For the text-containing cell, return its midpoint in (x, y) coordinate format. 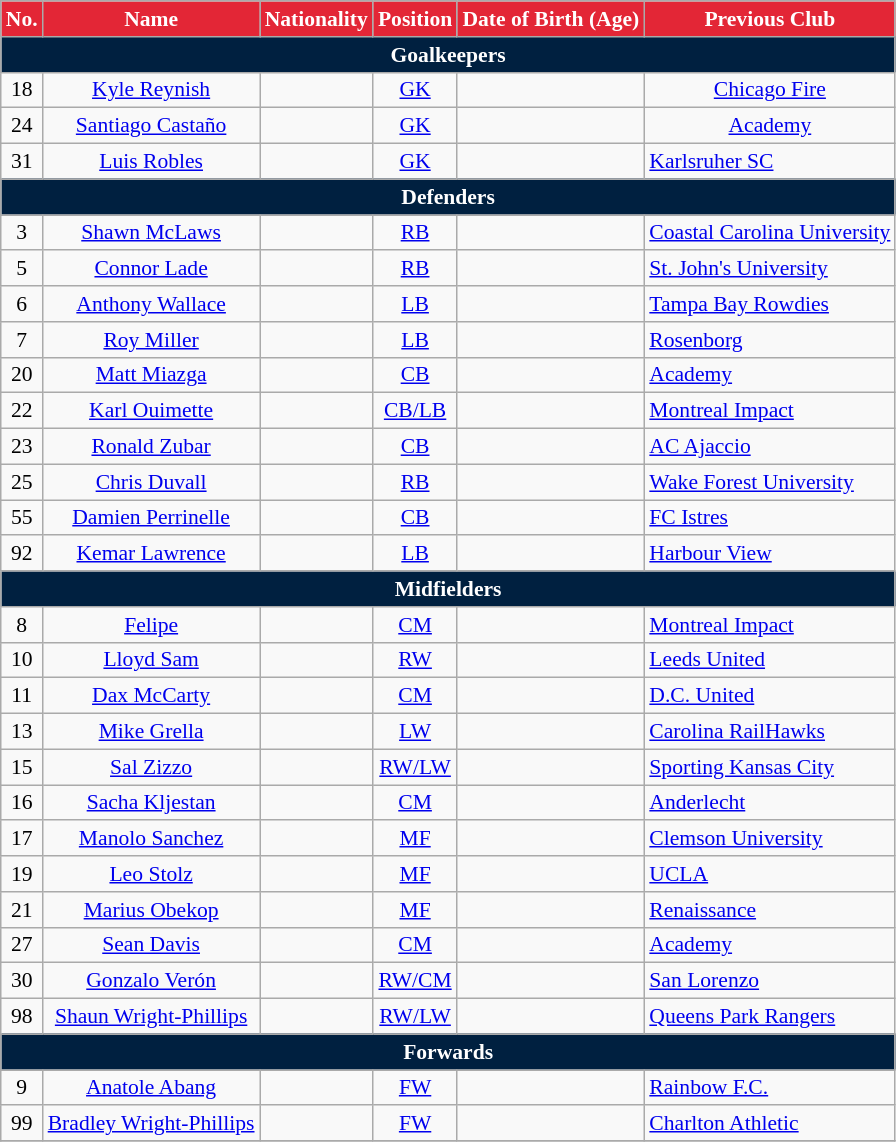
Chris Duvall (152, 482)
Kyle Reynish (152, 90)
18 (22, 90)
22 (22, 411)
Ronald Zubar (152, 447)
Luis Robles (152, 162)
19 (22, 874)
Rainbow F.C. (770, 1088)
Leeds United (770, 660)
24 (22, 126)
Rosenborg (770, 340)
3 (22, 233)
Shaun Wright-Phillips (152, 1017)
99 (22, 1124)
LW (415, 732)
Lloyd Sam (152, 660)
Sacha Kljestan (152, 803)
Santiago Castaño (152, 126)
6 (22, 304)
Felipe (152, 625)
Bradley Wright-Phillips (152, 1124)
Midfielders (448, 589)
Dax McCarty (152, 696)
Forwards (448, 1052)
Carolina RailHawks (770, 732)
31 (22, 162)
Goalkeepers (448, 55)
27 (22, 945)
11 (22, 696)
Wake Forest University (770, 482)
RW (415, 660)
Defenders (448, 197)
Anatole Abang (152, 1088)
15 (22, 767)
10 (22, 660)
Tampa Bay Rowdies (770, 304)
98 (22, 1017)
Harbour View (770, 554)
FC Istres (770, 518)
Sal Zizzo (152, 767)
Nationality (316, 19)
Sporting Kansas City (770, 767)
Position (415, 19)
9 (22, 1088)
Renaissance (770, 910)
92 (22, 554)
23 (22, 447)
17 (22, 839)
Mike Grella (152, 732)
UCLA (770, 874)
Connor Lade (152, 269)
Coastal Carolina University (770, 233)
Sean Davis (152, 945)
13 (22, 732)
Charlton Athletic (770, 1124)
21 (22, 910)
St. John's University (770, 269)
16 (22, 803)
No. (22, 19)
Roy Miller (152, 340)
25 (22, 482)
Leo Stolz (152, 874)
Chicago Fire (770, 90)
Shawn McLaws (152, 233)
Matt Miazga (152, 375)
Kemar Lawrence (152, 554)
Marius Obekop (152, 910)
Manolo Sanchez (152, 839)
Gonzalo Verón (152, 981)
30 (22, 981)
Karl Ouimette (152, 411)
5 (22, 269)
Name (152, 19)
Previous Club (770, 19)
AC Ajaccio (770, 447)
8 (22, 625)
CB/LB (415, 411)
Karlsruher SC (770, 162)
Queens Park Rangers (770, 1017)
Clemson University (770, 839)
7 (22, 340)
Date of Birth (Age) (550, 19)
D.C. United (770, 696)
Anthony Wallace (152, 304)
RW/CM (415, 981)
San Lorenzo (770, 981)
55 (22, 518)
Damien Perrinelle (152, 518)
Anderlecht (770, 803)
20 (22, 375)
